Extract the (X, Y) coordinate from the center of the cell holding the provided text.  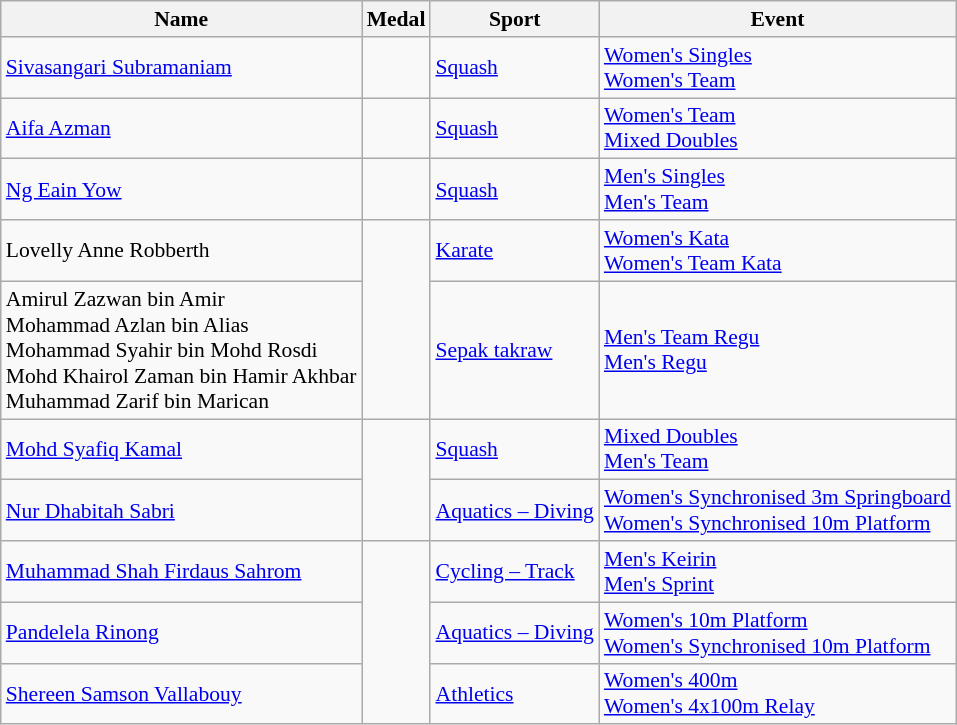
Muhammad Shah Firdaus Sahrom (182, 572)
Women's Synchronised 3m SpringboardWomen's Synchronised 10m Platform (778, 510)
Men's Team ReguMen's Regu (778, 350)
Sport (514, 19)
Lovelly Anne Robberth (182, 250)
Mohd Syafiq Kamal (182, 450)
Sivasangari Subramaniam (182, 68)
Amirul Zazwan bin AmirMohammad Azlan bin AliasMohammad Syahir bin Mohd RosdiMohd Khairol Zaman bin Hamir AkhbarMuhammad Zarif bin Marican (182, 350)
Ng Eain Yow (182, 190)
Athletics (514, 694)
Women's SinglesWomen's Team (778, 68)
Mixed DoublesMen's Team (778, 450)
Women's TeamMixed Doubles (778, 128)
Men's KeirinMen's Sprint (778, 572)
Men's SinglesMen's Team (778, 190)
Women's KataWomen's Team Kata (778, 250)
Women's 10m PlatformWomen's Synchronised 10m Platform (778, 632)
Aifa Azman (182, 128)
Women's 400mWomen's 4x100m Relay (778, 694)
Shereen Samson Vallabouy (182, 694)
Karate (514, 250)
Name (182, 19)
Pandelela Rinong (182, 632)
Cycling – Track (514, 572)
Sepak takraw (514, 350)
Medal (396, 19)
Event (778, 19)
Nur Dhabitah Sabri (182, 510)
